Extract the (X, Y) coordinate from the center of the cell holding the provided text.  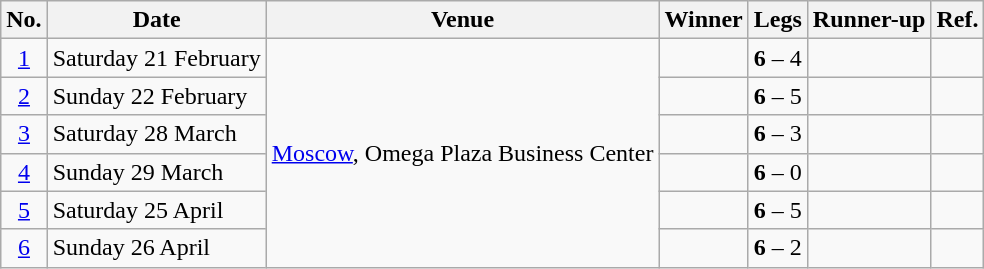
Date (156, 20)
1 (24, 58)
6 – 3 (778, 134)
Winner (704, 20)
3 (24, 134)
6 – 4 (778, 58)
6 – 0 (778, 172)
Sunday 26 April (156, 248)
Saturday 21 February (156, 58)
4 (24, 172)
6 – 2 (778, 248)
Sunday 29 March (156, 172)
5 (24, 210)
Saturday 28 March (156, 134)
Sunday 22 February (156, 96)
Moscow, Omega Plaza Business Center (462, 153)
Legs (778, 20)
6 (24, 248)
No. (24, 20)
Venue (462, 20)
Saturday 25 April (156, 210)
Runner-up (869, 20)
Ref. (958, 20)
2 (24, 96)
